Pinpoint the cell where the given text exists, returning its [X, Y] midpoint coordinate. 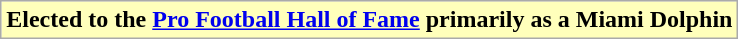
Elected to the Pro Football Hall of Fame primarily as a Miami Dolphin [370, 20]
